Extract the (x, y) coordinate from the center of the cell holding the provided text.  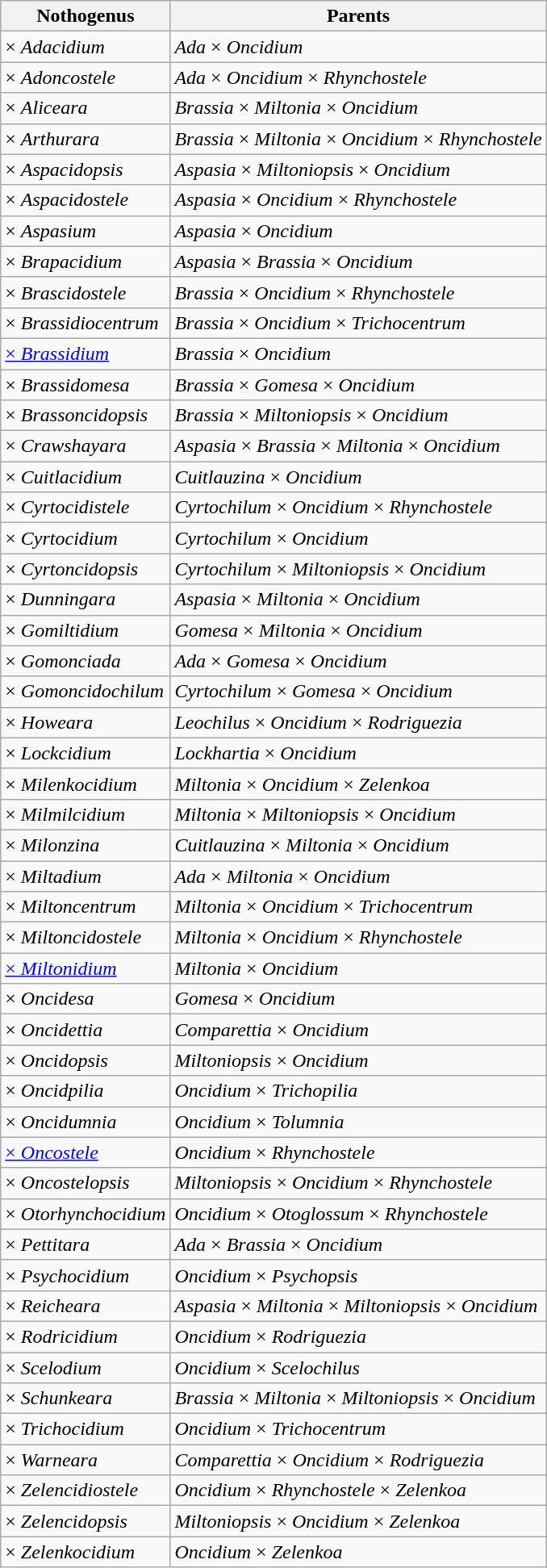
× Oncidpilia (86, 1091)
× Cyrtoncidopsis (86, 569)
Oncidium × Rhynchostele (358, 1152)
× Oncidopsis (86, 1060)
× Adacidium (86, 47)
× Milmilcidium (86, 814)
Brassia × Oncidium (358, 353)
Cyrtochilum × Oncidium (358, 538)
Aspasia × Brassia × Miltonia × Oncidium (358, 446)
Aspasia × Oncidium (358, 231)
× Gomonciada (86, 661)
Gomesa × Oncidium (358, 999)
Ada × Brassia × Oncidium (358, 1244)
× Milenkocidium (86, 784)
Brassia × Gomesa × Oncidium (358, 385)
× Aspacidostele (86, 200)
Brassia × Miltonia × Miltoniopsis × Oncidium (358, 1399)
× Gomoncidochilum (86, 692)
Oncidium × Zelenkoa (358, 1552)
Miltonia × Oncidium × Rhynchostele (358, 938)
Aspasia × Brassia × Oncidium (358, 261)
Brassia × Oncidium × Trichocentrum (358, 323)
× Otorhynchocidium (86, 1214)
Oncidium × Trichocentrum (358, 1429)
Gomesa × Miltonia × Oncidium (358, 630)
× Brassidomesa (86, 385)
Oncidium × Otoglossum × Rhynchostele (358, 1214)
Miltonia × Oncidium × Trichocentrum (358, 907)
Ada × Miltonia × Oncidium (358, 876)
Oncidium × Tolumnia (358, 1122)
× Oncostelopsis (86, 1183)
Comparettia × Oncidium (358, 1030)
× Pettitara (86, 1244)
Miltonia × Miltoniopsis × Oncidium (358, 814)
× Brassoncidopsis (86, 416)
× Gomiltidium (86, 630)
× Rodricidium (86, 1336)
× Zelenkocidium (86, 1552)
× Warneara (86, 1460)
× Psychocidium (86, 1275)
Miltoniopsis × Oncidium × Rhynchostele (358, 1183)
× Lockcidium (86, 753)
Leochilus × Oncidium × Rodriguezia (358, 722)
× Aspasium (86, 231)
× Zelencidopsis (86, 1521)
Cuitlauzina × Oncidium (358, 477)
× Brascidostele (86, 292)
Ada × Oncidium × Rhynchostele (358, 77)
Brassia × Oncidium × Rhynchostele (358, 292)
× Cyrtocidistele (86, 508)
Oncidium × Scelochilus (358, 1368)
Oncidium × Psychopsis (358, 1275)
× Brapacidium (86, 261)
× Miltonidium (86, 968)
Aspasia × Miltoniopsis × Oncidium (358, 169)
× Zelencidiostele (86, 1491)
Miltoniopsis × Oncidium × Zelenkoa (358, 1521)
× Reicheara (86, 1306)
× Milonzina (86, 845)
× Arthurara (86, 139)
× Cyrtocidium (86, 538)
Cyrtochilum × Miltoniopsis × Oncidium (358, 569)
× Scelodium (86, 1368)
Oncidium × Rhynchostele × Zelenkoa (358, 1491)
Aspasia × Miltonia × Oncidium (358, 600)
× Adoncostele (86, 77)
Aspasia × Miltonia × Miltoniopsis × Oncidium (358, 1306)
× Oncidumnia (86, 1122)
Oncidium × Trichopilia (358, 1091)
× Miltoncidostele (86, 938)
Miltoniopsis × Oncidium (358, 1060)
× Schunkeara (86, 1399)
× Cuitlacidium (86, 477)
× Dunningara (86, 600)
× Aliceara (86, 108)
× Brassidiocentrum (86, 323)
× Brassidium (86, 353)
× Miltoncentrum (86, 907)
Cyrtochilum × Oncidium × Rhynchostele (358, 508)
Brassia × Miltonia × Oncidium × Rhynchostele (358, 139)
× Crawshayara (86, 446)
Miltonia × Oncidium × Zelenkoa (358, 784)
Ada × Gomesa × Oncidium (358, 661)
Aspasia × Oncidium × Rhynchostele (358, 200)
× Oncostele (86, 1152)
Lockhartia × Oncidium (358, 753)
Nothogenus (86, 16)
× Oncidettia (86, 1030)
Miltonia × Oncidium (358, 968)
× Oncidesa (86, 999)
× Howeara (86, 722)
× Miltadium (86, 876)
Parents (358, 16)
Brassia × Miltoniopsis × Oncidium (358, 416)
Cuitlauzina × Miltonia × Oncidium (358, 845)
× Trichocidium (86, 1429)
Comparettia × Oncidium × Rodriguezia (358, 1460)
Oncidium × Rodriguezia (358, 1336)
× Aspacidopsis (86, 169)
Cyrtochilum × Gomesa × Oncidium (358, 692)
Ada × Oncidium (358, 47)
Brassia × Miltonia × Oncidium (358, 108)
